Provide the [x, y] coordinate of the cell's center where the given text is located.  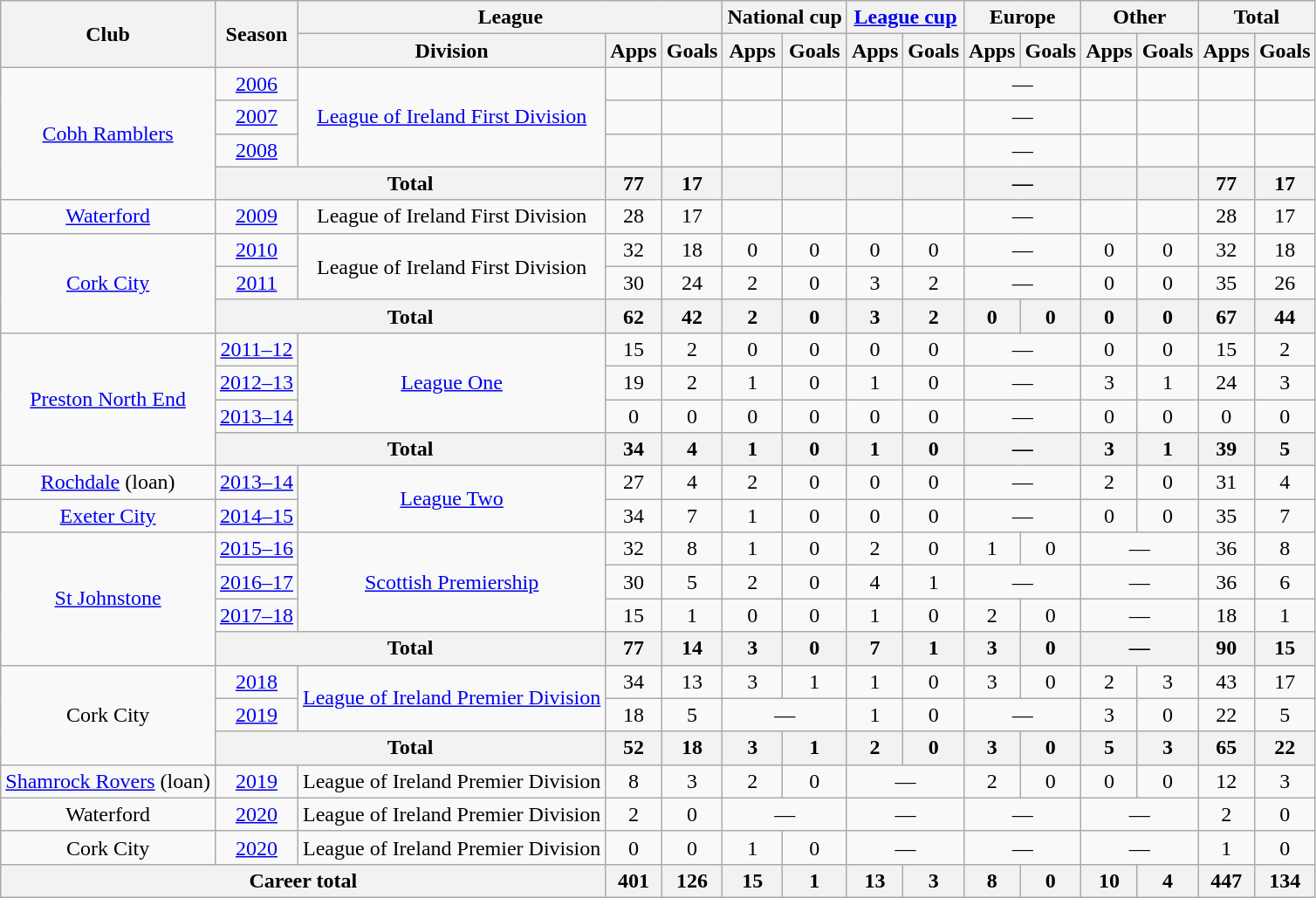
2009 [257, 216]
League cup [905, 17]
Division [451, 51]
Rochdale (loan) [108, 483]
42 [692, 316]
447 [1226, 881]
6 [1285, 582]
14 [692, 648]
10 [1109, 881]
National cup [785, 17]
26 [1285, 283]
Exeter City [108, 516]
2015–16 [257, 549]
52 [634, 748]
126 [692, 881]
Club [108, 34]
2011–12 [257, 349]
League [510, 17]
2012–13 [257, 382]
27 [634, 483]
19 [634, 382]
2008 [257, 150]
Career total [304, 881]
2010 [257, 250]
2011 [257, 283]
Shamrock Rovers (loan) [108, 781]
Preston North End [108, 399]
League One [451, 382]
43 [1226, 682]
Season [257, 34]
12 [1226, 781]
67 [1226, 316]
2017–18 [257, 615]
2018 [257, 682]
2016–17 [257, 582]
2006 [257, 84]
39 [1226, 449]
Other [1140, 17]
90 [1226, 648]
Scottish Premiership [451, 582]
2007 [257, 117]
31 [1226, 483]
44 [1285, 316]
62 [634, 316]
Europe [1023, 17]
2014–15 [257, 516]
134 [1285, 881]
65 [1226, 748]
401 [634, 881]
League Two [451, 499]
St Johnstone [108, 599]
Cobh Ramblers [108, 134]
